Detect which cell encompasses the target text, then output its (x, y) center coordinate. 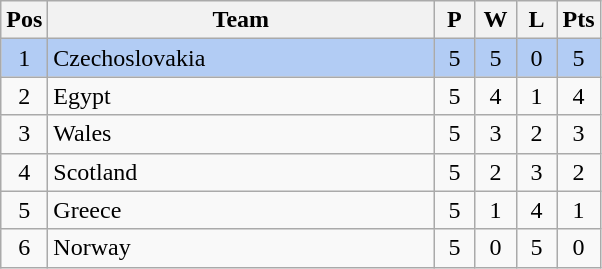
Czechoslovakia (241, 58)
Pts (578, 20)
Greece (241, 210)
Egypt (241, 96)
Norway (241, 248)
P (454, 20)
L (536, 20)
6 (24, 248)
W (496, 20)
Wales (241, 134)
Pos (24, 20)
Team (241, 20)
Scotland (241, 172)
